Identify which cell holds the provided text, then report its (X, Y) central coordinate. 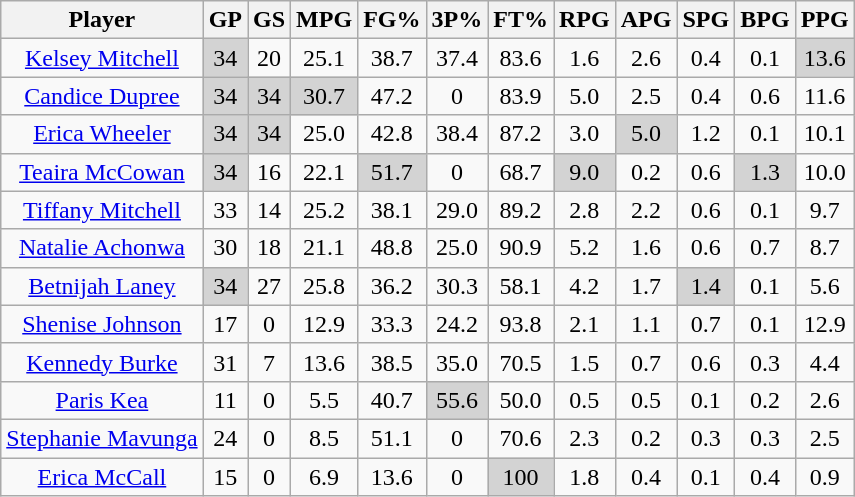
8.5 (324, 438)
25.2 (324, 210)
30 (225, 248)
35.0 (457, 362)
1.2 (706, 134)
4.2 (585, 286)
40.7 (392, 400)
100 (521, 477)
Erica Wheeler (102, 134)
5.6 (824, 286)
1.3 (765, 172)
29.0 (457, 210)
47.2 (392, 96)
22.1 (324, 172)
2.2 (646, 210)
37.4 (457, 58)
1.7 (646, 286)
Stephanie Mavunga (102, 438)
93.8 (521, 324)
Tiffany Mitchell (102, 210)
1.8 (585, 477)
Player (102, 20)
2.1 (585, 324)
38.1 (392, 210)
5.5 (324, 400)
0.9 (824, 477)
1.4 (706, 286)
Candice Dupree (102, 96)
30.7 (324, 96)
Natalie Achonwa (102, 248)
17 (225, 324)
27 (270, 286)
21.1 (324, 248)
7 (270, 362)
GS (270, 20)
2.8 (585, 210)
51.1 (392, 438)
20 (270, 58)
10.1 (824, 134)
5.2 (585, 248)
89.2 (521, 210)
42.8 (392, 134)
APG (646, 20)
87.2 (521, 134)
90.9 (521, 248)
70.6 (521, 438)
68.7 (521, 172)
Shenise Johnson (102, 324)
3.0 (585, 134)
8.7 (824, 248)
30.3 (457, 286)
58.1 (521, 286)
15 (225, 477)
RPG (585, 20)
Paris Kea (102, 400)
2.3 (585, 438)
MPG (324, 20)
Kennedy Burke (102, 362)
25.1 (324, 58)
33.3 (392, 324)
Erica McCall (102, 477)
48.8 (392, 248)
36.2 (392, 286)
PPG (824, 20)
9.0 (585, 172)
50.0 (521, 400)
1.5 (585, 362)
83.9 (521, 96)
Teaira McCowan (102, 172)
18 (270, 248)
33 (225, 210)
FT% (521, 20)
38.5 (392, 362)
24.2 (457, 324)
83.6 (521, 58)
SPG (706, 20)
24 (225, 438)
11.6 (824, 96)
14 (270, 210)
16 (270, 172)
38.4 (457, 134)
9.7 (824, 210)
Kelsey Mitchell (102, 58)
70.5 (521, 362)
Betnijah Laney (102, 286)
25.8 (324, 286)
6.9 (324, 477)
FG% (392, 20)
3P% (457, 20)
51.7 (392, 172)
55.6 (457, 400)
10.0 (824, 172)
11 (225, 400)
4.4 (824, 362)
31 (225, 362)
1.1 (646, 324)
38.7 (392, 58)
BPG (765, 20)
GP (225, 20)
